Scan for the cell matching the given text and deliver its (x, y) coordinate at center. 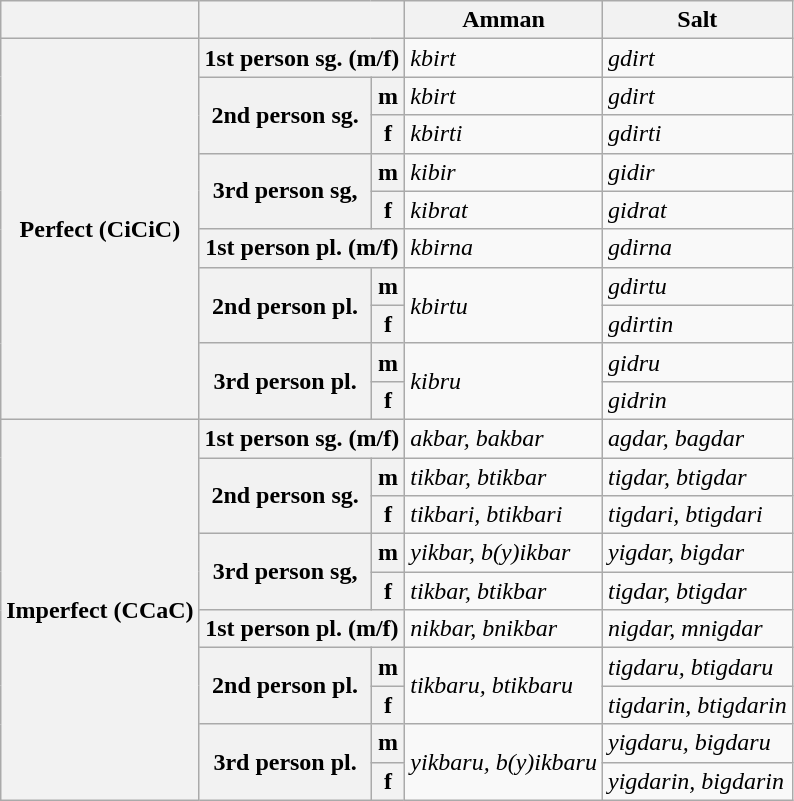
akbar, bakbar (504, 438)
gdirtin (697, 324)
Imperfect (CCaC) (100, 610)
nigdar, mnigdar (697, 629)
gdirtu (697, 286)
Amman (504, 20)
tikbari, btikbari (504, 515)
kibrat (504, 210)
gdirna (697, 248)
gidru (697, 362)
yigdarin, bigdarin (697, 781)
nikbar, bnikbar (504, 629)
kbirna (504, 248)
Perfect (CiCiC) (100, 230)
kibru (504, 381)
tikbaru, btikbaru (504, 686)
Salt (697, 20)
tigdaru, btigdaru (697, 667)
gidrat (697, 210)
gidir (697, 172)
yikbaru, b(y)ikbaru (504, 762)
tigdarin, btigdarin (697, 705)
kibir (504, 172)
agdar, bagdar (697, 438)
kbirtu (504, 305)
yigdar, bigdar (697, 553)
gidrin (697, 400)
gdirti (697, 134)
tigdari, btigdari (697, 515)
yikbar, b(y)ikbar (504, 553)
kbirti (504, 134)
yigdaru, bigdaru (697, 743)
